From the cell containing the given text, extract its center point as [x, y] coordinate. 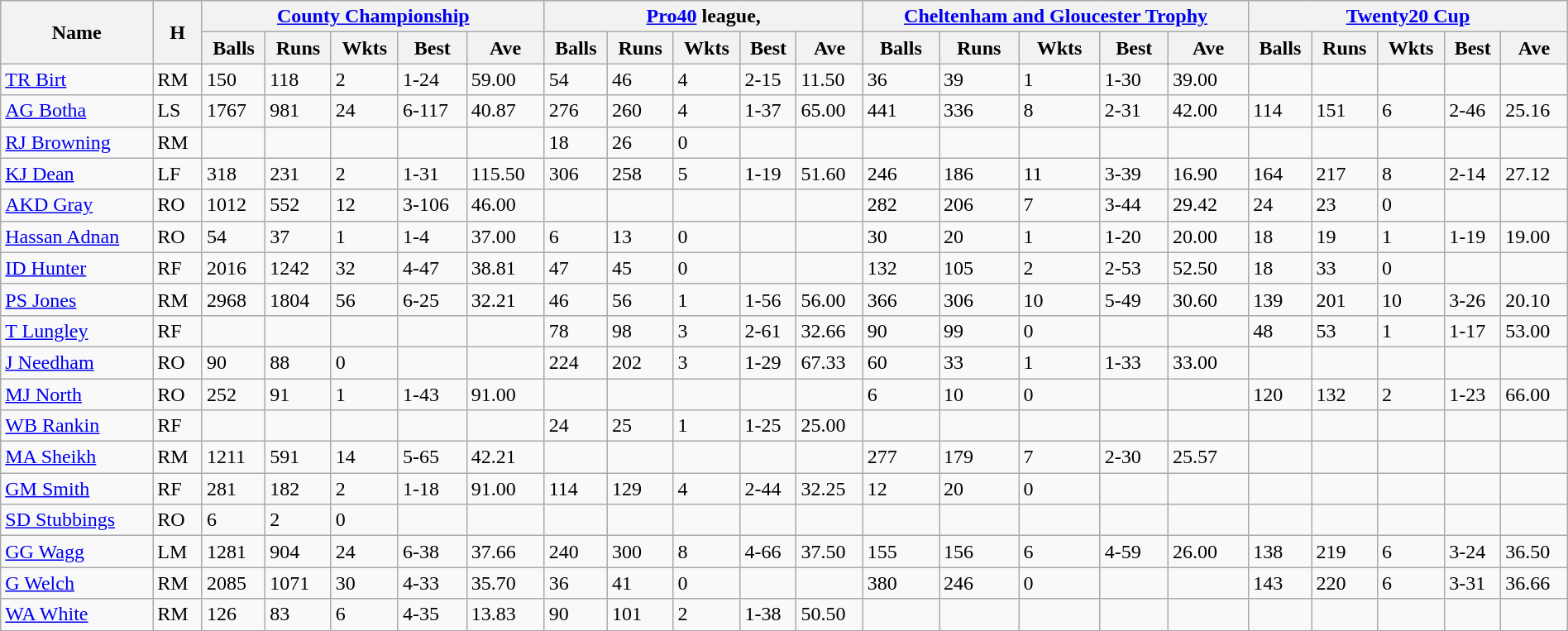
2-61 [768, 331]
78 [576, 331]
3-44 [1134, 205]
1-43 [432, 394]
260 [640, 111]
1-30 [1134, 79]
231 [299, 174]
38.81 [505, 268]
33.00 [1207, 362]
32.21 [505, 299]
19 [1345, 237]
904 [299, 552]
45 [640, 268]
13 [640, 237]
186 [979, 174]
1-31 [432, 174]
AKD Gray [77, 205]
1281 [233, 552]
TR Birt [77, 79]
36.50 [1535, 552]
2016 [233, 268]
1071 [299, 583]
26.00 [1207, 552]
20.10 [1535, 299]
H [178, 32]
51.60 [829, 174]
206 [979, 205]
83 [299, 614]
50.50 [829, 614]
41 [640, 583]
220 [1345, 583]
32 [364, 268]
4-59 [1134, 552]
2-31 [1134, 111]
11 [1059, 174]
SD Stubbings [77, 520]
179 [979, 457]
91 [299, 394]
5 [706, 174]
13.83 [505, 614]
53 [1345, 331]
155 [901, 552]
25.16 [1535, 111]
2-44 [768, 489]
318 [233, 174]
151 [1345, 111]
16.90 [1207, 174]
1242 [299, 268]
981 [299, 111]
1012 [233, 205]
67.33 [829, 362]
1-25 [768, 426]
48 [1280, 331]
25 [640, 426]
3-39 [1134, 174]
37.00 [505, 237]
1-4 [432, 237]
60 [901, 362]
39 [979, 79]
14 [364, 457]
138 [1280, 552]
20.00 [1207, 237]
T Lungley [77, 331]
139 [1280, 299]
GG Wagg [77, 552]
2-14 [1473, 174]
23 [1345, 205]
1767 [233, 111]
3-24 [1473, 552]
KJ Dean [77, 174]
3-106 [432, 205]
40.87 [505, 111]
19.00 [1535, 237]
1-18 [432, 489]
1-17 [1473, 331]
336 [979, 111]
39.00 [1207, 79]
2-15 [768, 79]
105 [979, 268]
2085 [233, 583]
5-49 [1134, 299]
LF [178, 174]
53.00 [1535, 331]
County Championship [373, 17]
WA White [77, 614]
27.12 [1535, 174]
ID Hunter [77, 268]
101 [640, 614]
32.25 [829, 489]
MA Sheikh [77, 457]
118 [299, 79]
282 [901, 205]
42.21 [505, 457]
Twenty20 Cup [1408, 17]
59.00 [505, 79]
1804 [299, 299]
380 [901, 583]
32.66 [829, 331]
366 [901, 299]
219 [1345, 552]
552 [299, 205]
Pro40 league, [703, 17]
G Welch [77, 583]
AG Botha [77, 111]
25.00 [829, 426]
276 [576, 111]
35.70 [505, 583]
Hassan Adnan [77, 237]
1-20 [1134, 237]
66.00 [1535, 394]
MJ North [77, 394]
52.50 [1207, 268]
Name [77, 32]
36.66 [1535, 583]
65.00 [829, 111]
182 [299, 489]
30.60 [1207, 299]
129 [640, 489]
37.66 [505, 552]
4-33 [432, 583]
150 [233, 79]
224 [576, 362]
46.00 [505, 205]
300 [640, 552]
WB Rankin [77, 426]
88 [299, 362]
3-31 [1473, 583]
2-30 [1134, 457]
98 [640, 331]
4-66 [768, 552]
J Needham [77, 362]
591 [299, 457]
2-53 [1134, 268]
37.50 [829, 552]
217 [1345, 174]
25.57 [1207, 457]
RJ Browning [77, 142]
1-29 [768, 362]
1211 [233, 457]
47 [576, 268]
120 [1280, 394]
1-38 [768, 614]
164 [1280, 174]
202 [640, 362]
1-37 [768, 111]
126 [233, 614]
277 [901, 457]
56.00 [829, 299]
26 [640, 142]
PS Jones [77, 299]
LM [178, 552]
441 [901, 111]
3-26 [1473, 299]
2968 [233, 299]
115.50 [505, 174]
42.00 [1207, 111]
5-65 [432, 457]
281 [233, 489]
156 [979, 552]
6-38 [432, 552]
6-25 [432, 299]
201 [1345, 299]
1-56 [768, 299]
1-23 [1473, 394]
37 [299, 237]
258 [640, 174]
1-24 [432, 79]
252 [233, 394]
29.42 [1207, 205]
6-117 [432, 111]
LS [178, 111]
GM Smith [77, 489]
Cheltenham and Gloucester Trophy [1055, 17]
2-46 [1473, 111]
11.50 [829, 79]
4-35 [432, 614]
143 [1280, 583]
240 [576, 552]
99 [979, 331]
4-47 [432, 268]
1-33 [1134, 362]
